Extract the (x, y) coordinate from the center of the cell holding the provided text.  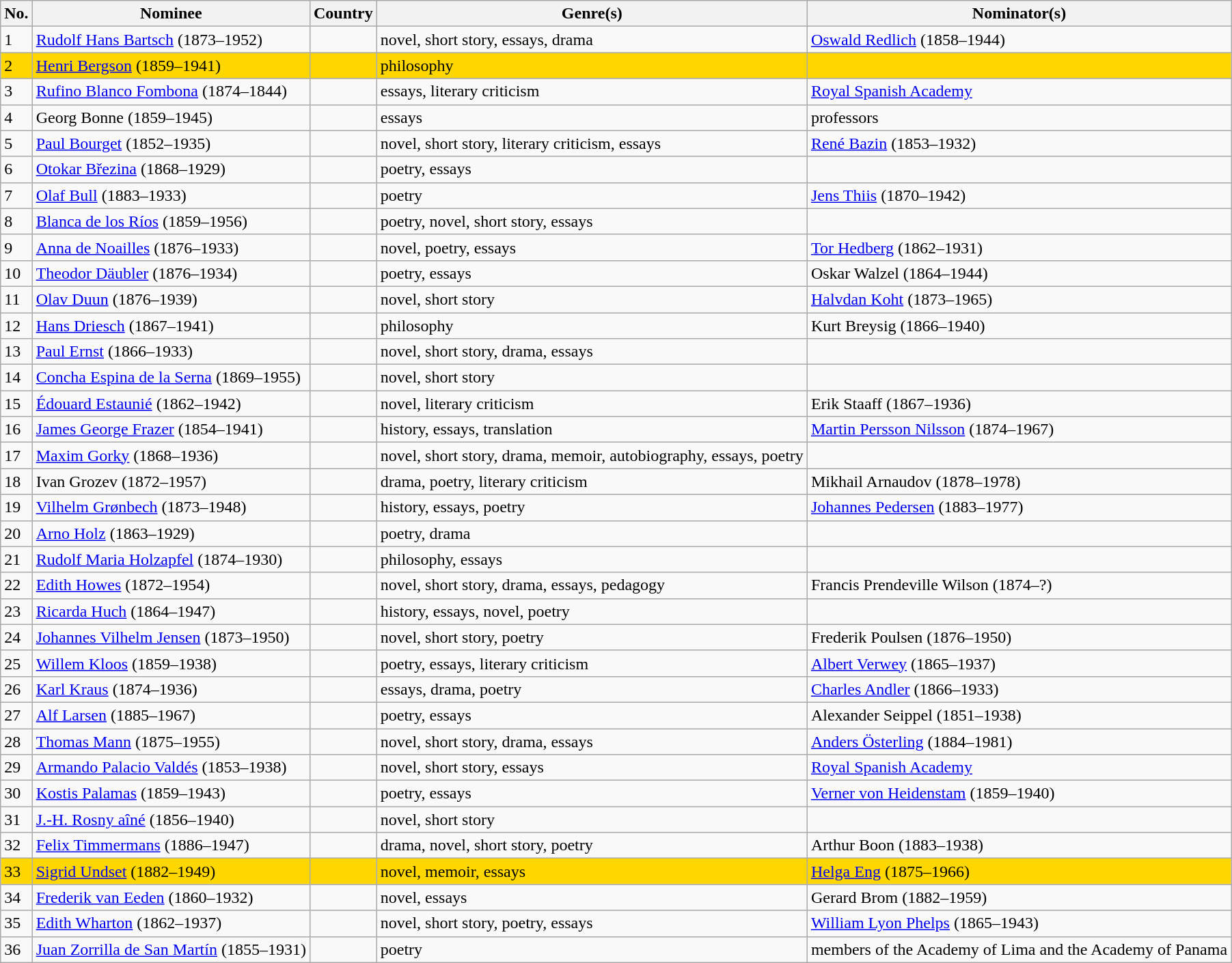
No. (16, 14)
22 (16, 585)
17 (16, 456)
René Bazin (1853–1932) (1019, 143)
Mikhail Arnaudov (1878–1978) (1019, 482)
19 (16, 507)
Oskar Walzel (1864–1944) (1019, 273)
35 (16, 923)
7 (16, 195)
11 (16, 299)
novel, poetry, essays (592, 247)
18 (16, 482)
Theodor Däubler (1876–1934) (171, 273)
Arno Holz (1863–1929) (171, 533)
Rufino Blanco Fombona (1874–1844) (171, 92)
Thomas Mann (1875–1955) (171, 741)
Alf Larsen (1885–1967) (171, 715)
21 (16, 559)
Otokar Březina (1868–1929) (171, 169)
1 (16, 40)
3 (16, 92)
Georg Bonne (1859–1945) (171, 117)
Frederik Poulsen (1876–1950) (1019, 637)
novel, essays (592, 897)
Edith Howes (1872–1954) (171, 585)
32 (16, 846)
drama, poetry, literary criticism (592, 482)
history, essays, poetry (592, 507)
history, essays, translation (592, 430)
Vilhelm Grønbech (1873–1948) (171, 507)
history, essays, novel, poetry (592, 611)
Nominator(s) (1019, 14)
novel, short story, poetry (592, 637)
4 (16, 117)
16 (16, 430)
Francis Prendeville Wilson (1874–?) (1019, 585)
5 (16, 143)
Felix Timmermans (1886–1947) (171, 846)
Charles Andler (1866–1933) (1019, 689)
essays, literary criticism (592, 92)
23 (16, 611)
20 (16, 533)
Paul Ernst (1866–1933) (171, 352)
26 (16, 689)
12 (16, 326)
poetry, novel, short story, essays (592, 221)
Concha Espina de la Serna (1869–1955) (171, 378)
6 (16, 169)
novel, short story, essays (592, 768)
Karl Kraus (1874–1936) (171, 689)
Edith Wharton (1862–1937) (171, 923)
8 (16, 221)
Johannes Vilhelm Jensen (1873–1950) (171, 637)
9 (16, 247)
novel, short story, drama, memoir, autobiography, essays, poetry (592, 456)
Halvdan Koht (1873–1965) (1019, 299)
Édouard Estaunié (1862–1942) (171, 404)
Oswald Redlich (1858–1944) (1019, 40)
J.-H. Rosny aîné (1856–1940) (171, 820)
Tor Hedberg (1862–1931) (1019, 247)
34 (16, 897)
33 (16, 871)
Nominee (171, 14)
professors (1019, 117)
30 (16, 794)
drama, novel, short story, poetry (592, 846)
36 (16, 949)
Johannes Pedersen (1883–1977) (1019, 507)
2 (16, 66)
14 (16, 378)
Sigrid Undset (1882–1949) (171, 871)
Armando Palacio Valdés (1853–1938) (171, 768)
Paul Bourget (1852–1935) (171, 143)
members of the Academy of Lima and the Academy of Panama (1019, 949)
Martin Persson Nilsson (1874–1967) (1019, 430)
15 (16, 404)
Juan Zorrilla de San Martín (1855–1931) (171, 949)
novel, memoir, essays (592, 871)
Olaf Bull (1883–1933) (171, 195)
essays (592, 117)
James George Frazer (1854–1941) (171, 430)
Arthur Boon (1883–1938) (1019, 846)
Rudolf Hans Bartsch (1873–1952) (171, 40)
24 (16, 637)
13 (16, 352)
novel, short story, poetry, essays (592, 923)
William Lyon Phelps (1865–1943) (1019, 923)
Anders Österling (1884–1981) (1019, 741)
29 (16, 768)
poetry, essays, literary criticism (592, 663)
Ricarda Huch (1864–1947) (171, 611)
Jens Thiis (1870–1942) (1019, 195)
Albert Verwey (1865–1937) (1019, 663)
Blanca de los Ríos (1859–1956) (171, 221)
Frederik van Eeden (1860–1932) (171, 897)
poetry, drama (592, 533)
Helga Eng (1875–1966) (1019, 871)
10 (16, 273)
Olav Duun (1876–1939) (171, 299)
27 (16, 715)
Willem Kloos (1859–1938) (171, 663)
Kurt Breysig (1866–1940) (1019, 326)
philosophy, essays (592, 559)
25 (16, 663)
Country (343, 14)
Henri Bergson (1859–1941) (171, 66)
Alexander Seippel (1851–1938) (1019, 715)
Genre(s) (592, 14)
Gerard Brom (1882–1959) (1019, 897)
31 (16, 820)
28 (16, 741)
novel, short story, drama, essays, pedagogy (592, 585)
Verner von Heidenstam (1859–1940) (1019, 794)
Rudolf Maria Holzapfel (1874–1930) (171, 559)
Hans Driesch (1867–1941) (171, 326)
novel, literary criticism (592, 404)
Anna de Noailles (1876–1933) (171, 247)
novel, short story, essays, drama (592, 40)
Ivan Grozev (1872–1957) (171, 482)
essays, drama, poetry (592, 689)
Erik Staaff (1867–1936) (1019, 404)
Kostis Palamas (1859–1943) (171, 794)
Maxim Gorky (1868–1936) (171, 456)
novel, short story, literary criticism, essays (592, 143)
